Detect which cell encompasses the target text, then output its (x, y) center coordinate. 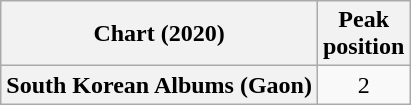
2 (363, 85)
South Korean Albums (Gaon) (160, 85)
Chart (2020) (160, 34)
Peakposition (363, 34)
